Search for the cell housing the specified text and yield its [x, y] center coordinate. 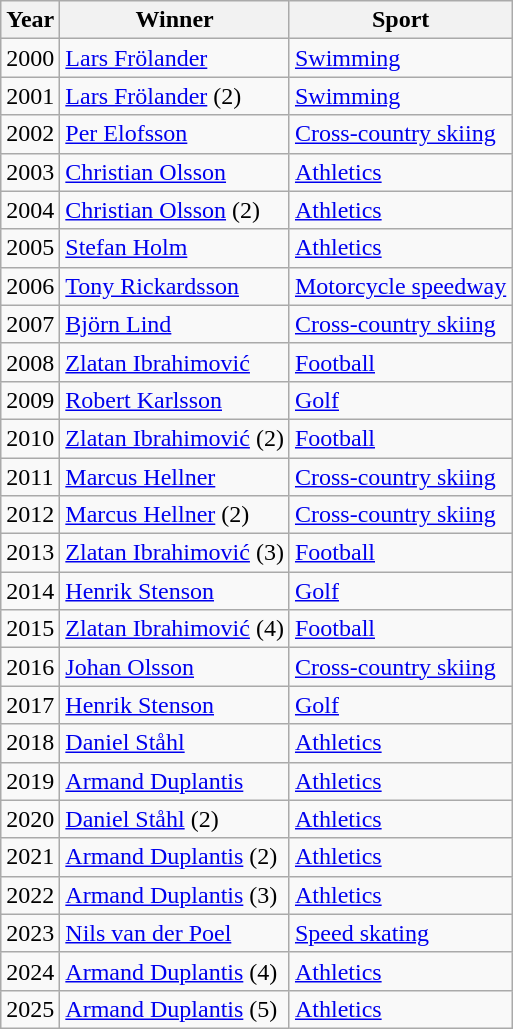
Daniel Ståhl (2) [175, 819]
2014 [30, 591]
Marcus Hellner [175, 477]
Lars Frölander (2) [175, 96]
Armand Duplantis [175, 781]
2009 [30, 400]
2017 [30, 705]
Year [30, 20]
2006 [30, 286]
Per Elofsson [175, 134]
2020 [30, 819]
Zlatan Ibrahimović (4) [175, 629]
2019 [30, 781]
Christian Olsson (2) [175, 210]
2001 [30, 96]
2024 [30, 971]
Lars Frölander [175, 58]
2011 [30, 477]
2021 [30, 857]
Nils van der Poel [175, 933]
Armand Duplantis (5) [175, 1009]
Sport [400, 20]
Daniel Ståhl [175, 743]
Tony Rickardsson [175, 286]
Zlatan Ibrahimović [175, 362]
2015 [30, 629]
Armand Duplantis (3) [175, 895]
Motorcycle speedway [400, 286]
2002 [30, 134]
2008 [30, 362]
Speed skating [400, 933]
Christian Olsson [175, 172]
2003 [30, 172]
2022 [30, 895]
2013 [30, 553]
Winner [175, 20]
Robert Karlsson [175, 400]
Armand Duplantis (4) [175, 971]
Stefan Holm [175, 248]
Johan Olsson [175, 667]
2007 [30, 324]
2018 [30, 743]
Zlatan Ibrahimović (2) [175, 438]
2005 [30, 248]
2000 [30, 58]
Zlatan Ibrahimović (3) [175, 553]
2023 [30, 933]
Marcus Hellner (2) [175, 515]
Armand Duplantis (2) [175, 857]
2012 [30, 515]
2010 [30, 438]
2025 [30, 1009]
Björn Lind [175, 324]
2016 [30, 667]
2004 [30, 210]
